Return the [x, y] coordinate for the center point of the cell that contains the specified text.  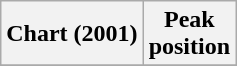
Peakposition [189, 34]
Chart (2001) [72, 34]
